Scan for the cell matching the given text and deliver its (x, y) coordinate at center. 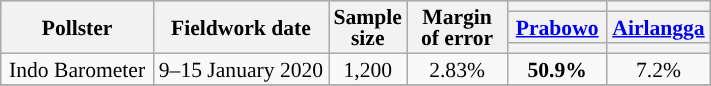
Fieldwork date (240, 27)
7.2% (658, 68)
Airlangga (658, 27)
Margin of error (457, 27)
Indo Barometer (78, 68)
Sample size (367, 27)
50.9% (557, 68)
1,200 (367, 68)
2.83% (457, 68)
9–15 January 2020 (240, 68)
Prabowo (557, 27)
Pollster (78, 27)
